Output the [X, Y] coordinate of the center of the cell containing the given text.  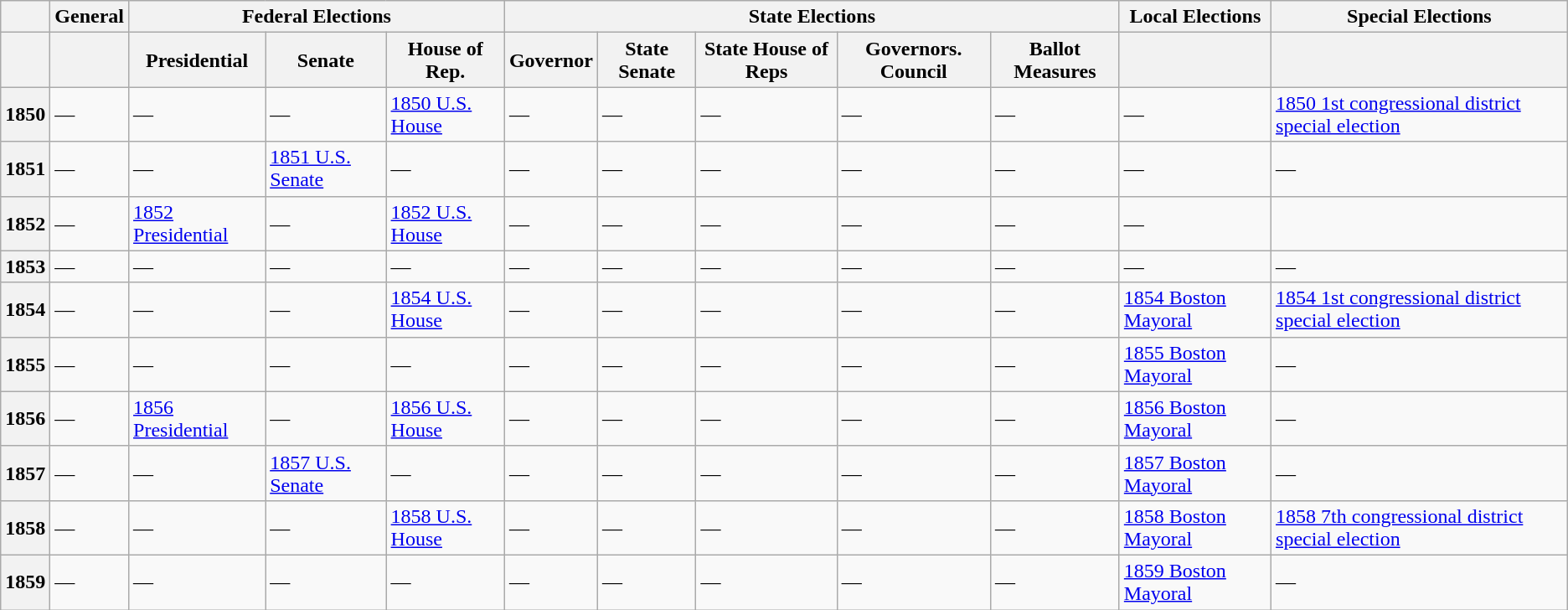
1857 Boston Mayoral [1194, 473]
Local Elections [1194, 17]
1856 [25, 419]
House of Rep. [446, 60]
General [90, 17]
Presidential [198, 60]
1855 Boston Mayoral [1194, 364]
1858 7th congressional district special election [1420, 528]
Special Elections [1420, 17]
1854 Boston Mayoral [1194, 310]
1859 Boston Mayoral [1194, 582]
1854 U.S. House [446, 310]
1858 U.S. House [446, 528]
1851 [25, 169]
State Senate [647, 60]
Governors. Council [913, 60]
1856 Presidential [198, 419]
Governor [551, 60]
1857 [25, 473]
1851 U.S. Senate [326, 169]
1856 Boston Mayoral [1194, 419]
1858 Boston Mayoral [1194, 528]
1855 [25, 364]
1858 [25, 528]
State House of Reps [766, 60]
1857 U.S. Senate [326, 473]
Federal Elections [317, 17]
1852 U.S. House [446, 223]
1859 [25, 582]
1850 U.S. House [446, 114]
1854 [25, 310]
1850 [25, 114]
1852 Presidential [198, 223]
1854 1st congressional district special election [1420, 310]
1850 1st congressional district special election [1420, 114]
1853 [25, 266]
Senate [326, 60]
1856 U.S. House [446, 419]
State Elections [812, 17]
Ballot Measures [1055, 60]
1852 [25, 223]
